Provide the (x, y) coordinate of the cell's center where the given text is located.  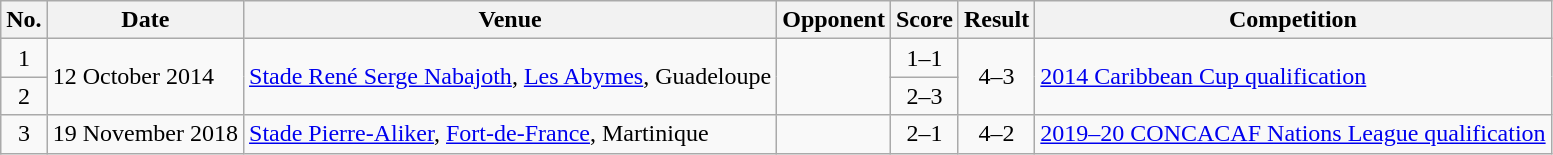
3 (24, 134)
1 (24, 58)
Venue (510, 20)
2014 Caribbean Cup qualification (1293, 77)
19 November 2018 (145, 134)
Score (924, 20)
1–1 (924, 58)
Opponent (834, 20)
Stade René Serge Nabajoth, Les Abymes, Guadeloupe (510, 77)
2 (24, 96)
4–2 (996, 134)
Date (145, 20)
12 October 2014 (145, 77)
2–1 (924, 134)
4–3 (996, 77)
Stade Pierre-Aliker, Fort-de-France, Martinique (510, 134)
Competition (1293, 20)
2019–20 CONCACAF Nations League qualification (1293, 134)
No. (24, 20)
2–3 (924, 96)
Result (996, 20)
